Capture the cell that displays the provided text and extract its [x, y] central coordinate. 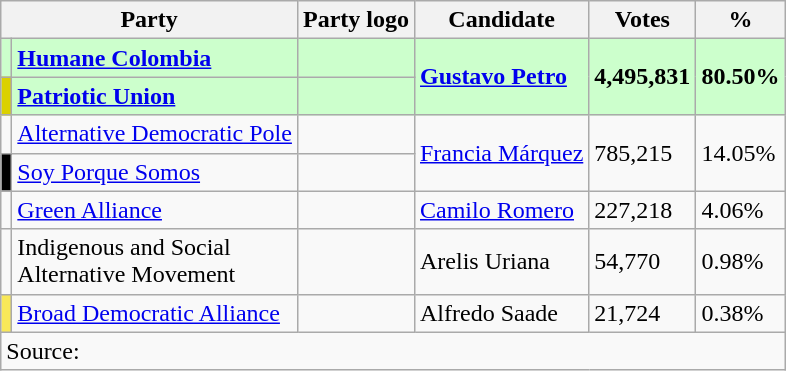
Gustavo Petro [501, 77]
54,770 [642, 262]
0.38% [740, 313]
14.05% [740, 153]
Francia Márquez [501, 153]
Votes [642, 20]
0.98% [740, 262]
21,724 [642, 313]
Source: [393, 351]
785,215 [642, 153]
% [740, 20]
Humane Colombia [155, 58]
Alternative Democratic Pole [155, 134]
Arelis Uriana [501, 262]
227,218 [642, 210]
4.06% [740, 210]
Party [150, 20]
Broad Democratic Alliance [155, 313]
Candidate [501, 20]
Alfredo Saade [501, 313]
Party logo [356, 20]
Soy Porque Somos [155, 172]
4,495,831 [642, 77]
80.50% [740, 77]
Green Alliance [155, 210]
Patriotic Union [155, 96]
Indigenous and Social Alternative Movement [155, 262]
Camilo Romero [501, 210]
